Return [x, y] of the center of cell containing provided text 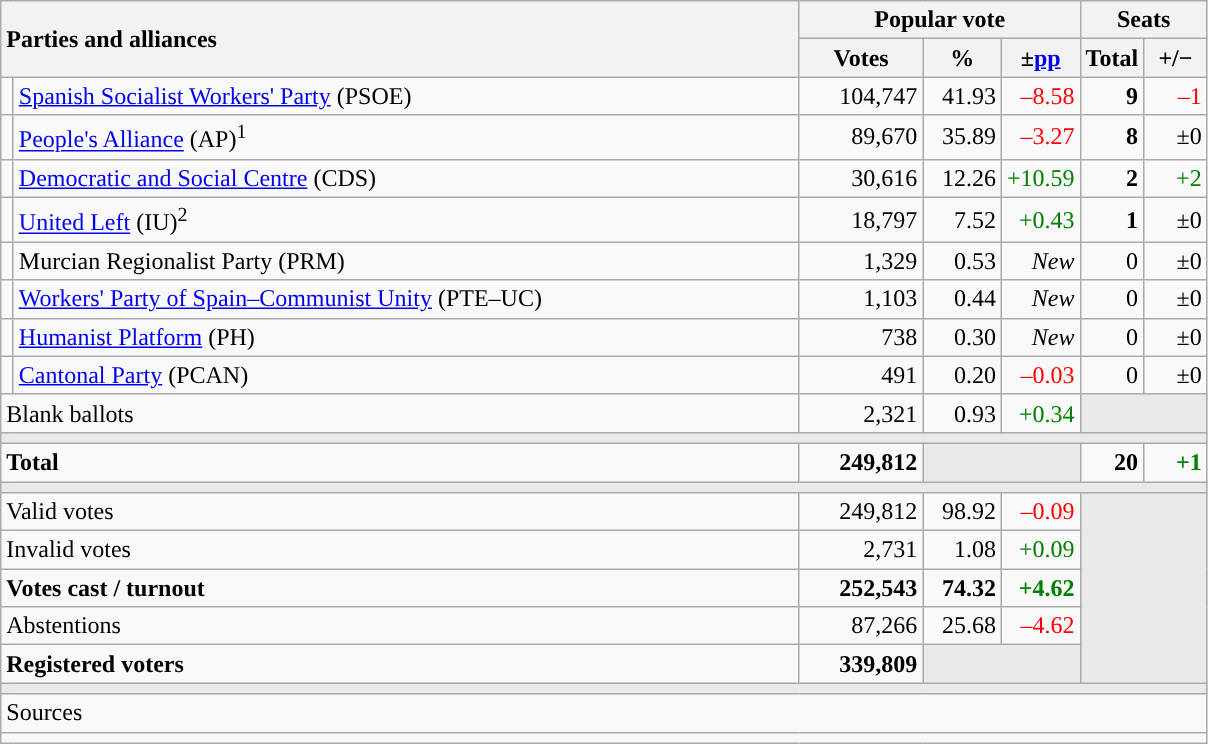
Parties and alliances [400, 39]
United Left (IU)2 [406, 220]
+10.59 [1040, 178]
Spanish Socialist Workers' Party (PSOE) [406, 96]
–3.27 [1040, 138]
Popular vote [940, 20]
% [962, 58]
1 [1112, 220]
–4.62 [1040, 626]
Abstentions [400, 626]
+0.43 [1040, 220]
People's Alliance (AP)1 [406, 138]
Seats [1144, 20]
738 [861, 337]
+0.09 [1040, 550]
25.68 [962, 626]
+1 [1176, 462]
Invalid votes [400, 550]
±pp [1040, 58]
1,103 [861, 299]
1.08 [962, 550]
74.32 [962, 588]
491 [861, 375]
–8.58 [1040, 96]
0.20 [962, 375]
0.93 [962, 413]
35.89 [962, 138]
104,747 [861, 96]
Sources [604, 713]
7.52 [962, 220]
–0.03 [1040, 375]
18,797 [861, 220]
Registered voters [400, 664]
0.53 [962, 261]
1,329 [861, 261]
+/− [1176, 58]
Workers' Party of Spain–Communist Unity (PTE–UC) [406, 299]
Votes cast / turnout [400, 588]
8 [1112, 138]
–0.09 [1040, 512]
2,321 [861, 413]
2 [1112, 178]
252,543 [861, 588]
41.93 [962, 96]
Humanist Platform (PH) [406, 337]
89,670 [861, 138]
+0.34 [1040, 413]
Democratic and Social Centre (CDS) [406, 178]
20 [1112, 462]
Valid votes [400, 512]
30,616 [861, 178]
12.26 [962, 178]
–1 [1176, 96]
0.30 [962, 337]
Votes [861, 58]
339,809 [861, 664]
2,731 [861, 550]
0.44 [962, 299]
Cantonal Party (PCAN) [406, 375]
Blank ballots [400, 413]
98.92 [962, 512]
+4.62 [1040, 588]
87,266 [861, 626]
+2 [1176, 178]
9 [1112, 96]
Murcian Regionalist Party (PRM) [406, 261]
